Scan for the cell matching the given text and deliver its [x, y] coordinate at center. 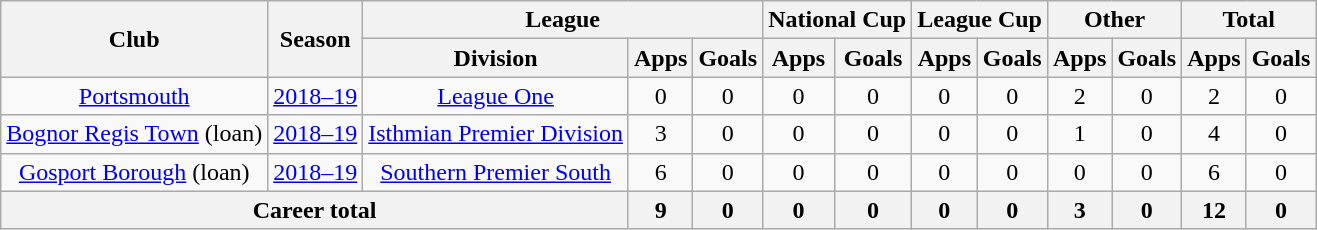
National Cup [838, 20]
Season [316, 39]
4 [1214, 134]
1 [1079, 134]
Total [1249, 20]
Southern Premier South [496, 172]
Club [134, 39]
Other [1114, 20]
Gosport Borough (loan) [134, 172]
Career total [315, 210]
Division [496, 58]
9 [660, 210]
Isthmian Premier Division [496, 134]
Bognor Regis Town (loan) [134, 134]
Portsmouth [134, 96]
League Cup [980, 20]
League One [496, 96]
12 [1214, 210]
League [563, 20]
